From the cell containing the given text, extract its center point as (x, y) coordinate. 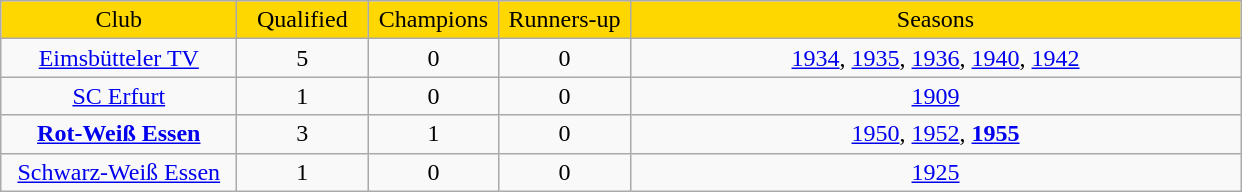
1950, 1952, 1955 (936, 134)
1934, 1935, 1936, 1940, 1942 (936, 58)
1925 (936, 172)
Schwarz-Weiß Essen (119, 172)
Qualified (302, 20)
Champions (434, 20)
SC Erfurt (119, 96)
Eimsbütteler TV (119, 58)
3 (302, 134)
5 (302, 58)
Rot-Weiß Essen (119, 134)
Club (119, 20)
1909 (936, 96)
Seasons (936, 20)
Runners-up (564, 20)
